Locate the cell with the specified text and output its (X, Y) center coordinate. 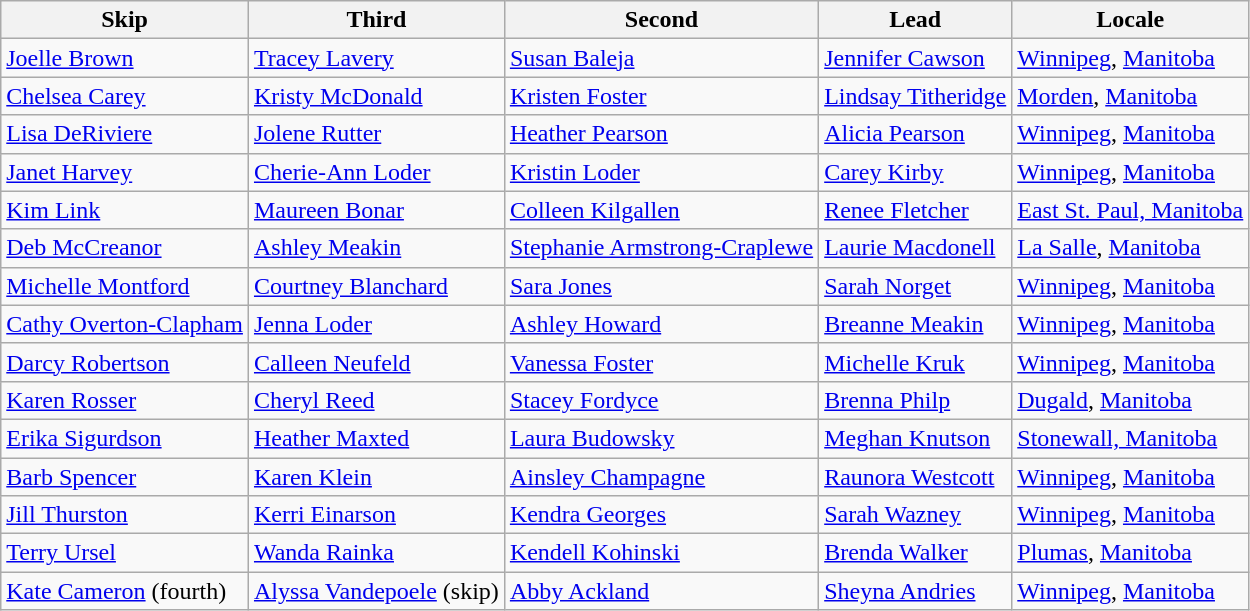
Ashley Meakin (376, 248)
Calleen Neufeld (376, 362)
Third (376, 20)
East St. Paul, Manitoba (1130, 210)
Jill Thurston (125, 515)
Sara Jones (661, 286)
Terry Ursel (125, 553)
Barb Spencer (125, 477)
Plumas, Manitoba (1130, 553)
Michelle Kruk (916, 362)
Cathy Overton-Clapham (125, 324)
Stephanie Armstrong-Craplewe (661, 248)
Alyssa Vandepoele (skip) (376, 591)
Ainsley Champagne (661, 477)
Darcy Robertson (125, 362)
Lisa DeRiviere (125, 134)
Kendell Kohinski (661, 553)
Lead (916, 20)
Jolene Rutter (376, 134)
Janet Harvey (125, 172)
Carey Kirby (916, 172)
Stacey Fordyce (661, 400)
Courtney Blanchard (376, 286)
Laura Budowsky (661, 438)
Breanne Meakin (916, 324)
Laurie Macdonell (916, 248)
Brenda Walker (916, 553)
Kate Cameron (fourth) (125, 591)
Heather Pearson (661, 134)
Sarah Norget (916, 286)
Dugald, Manitoba (1130, 400)
Second (661, 20)
Susan Baleja (661, 58)
La Salle, Manitoba (1130, 248)
Sheyna Andries (916, 591)
Jenna Loder (376, 324)
Raunora Westcott (916, 477)
Jennifer Cawson (916, 58)
Karen Klein (376, 477)
Morden, Manitoba (1130, 96)
Deb McCreanor (125, 248)
Kerri Einarson (376, 515)
Karen Rosser (125, 400)
Skip (125, 20)
Joelle Brown (125, 58)
Lindsay Titheridge (916, 96)
Stonewall, Manitoba (1130, 438)
Meghan Knutson (916, 438)
Michelle Montford (125, 286)
Kristen Foster (661, 96)
Kim Link (125, 210)
Heather Maxted (376, 438)
Vanessa Foster (661, 362)
Chelsea Carey (125, 96)
Tracey Lavery (376, 58)
Ashley Howard (661, 324)
Kristy McDonald (376, 96)
Cheryl Reed (376, 400)
Brenna Philp (916, 400)
Locale (1130, 20)
Maureen Bonar (376, 210)
Erika Sigurdson (125, 438)
Alicia Pearson (916, 134)
Cherie-Ann Loder (376, 172)
Kendra Georges (661, 515)
Wanda Rainka (376, 553)
Colleen Kilgallen (661, 210)
Sarah Wazney (916, 515)
Abby Ackland (661, 591)
Kristin Loder (661, 172)
Renee Fletcher (916, 210)
